Capture the cell that displays the provided text and extract its [x, y] central coordinate. 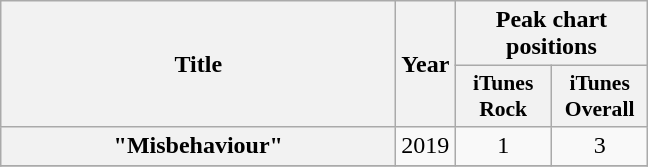
Year [426, 64]
iTunes Overall [600, 96]
3 [600, 146]
"Misbehaviour" [198, 146]
Title [198, 64]
2019 [426, 146]
1 [504, 146]
Peak chart positions [552, 34]
iTunes Rock [504, 96]
